Output the [X, Y] coordinate of the center of the cell containing the given text.  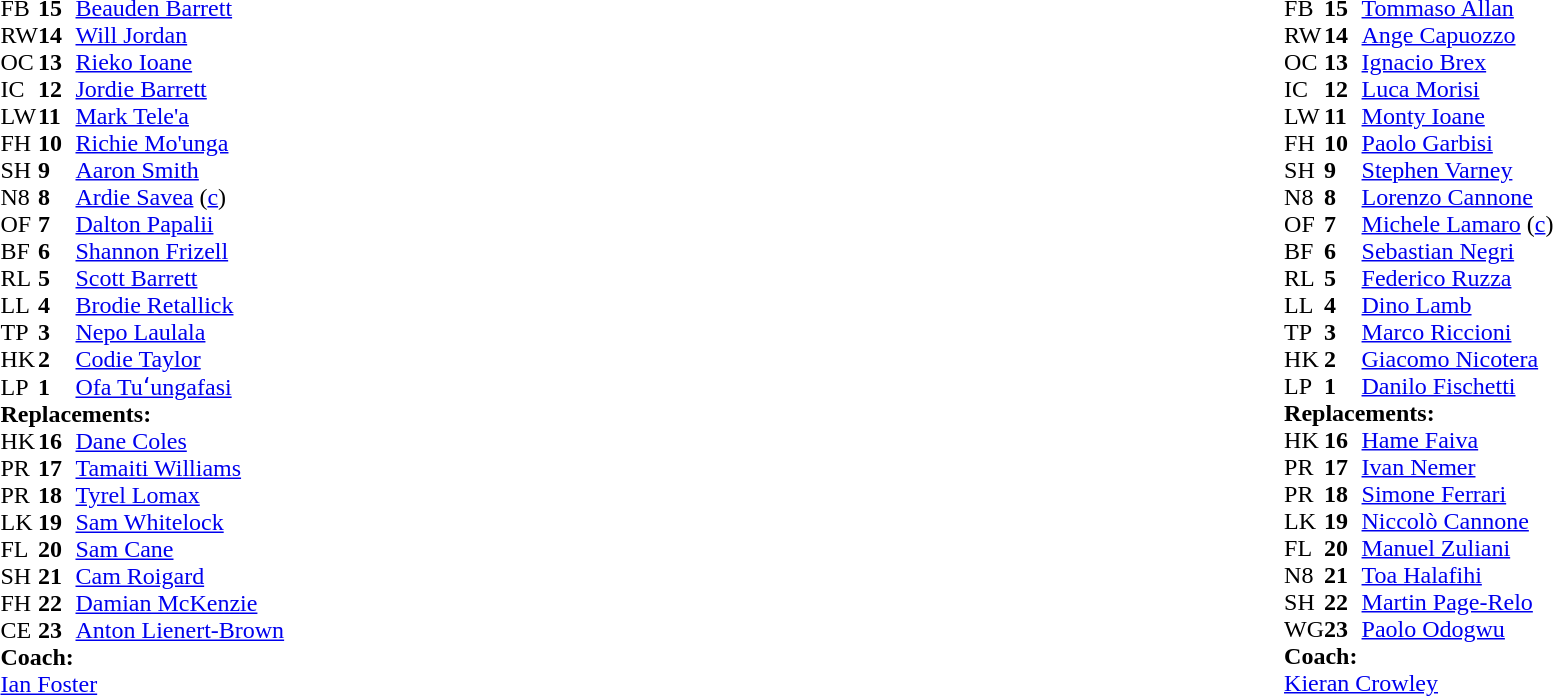
Rieko Ioane [180, 62]
Tamaiti Williams [180, 468]
Richie Mo'unga [180, 144]
Sam Whitelock [180, 522]
Cam Roigard [180, 576]
Nepo Laulala [180, 332]
Ardie Savea (c) [180, 198]
Shannon Frizell [180, 252]
Mark Tele'a [180, 116]
Codie Taylor [180, 360]
Anton Lienert-Brown [180, 630]
Tyrel Lomax [180, 496]
Sam Cane [180, 550]
Aaron Smith [180, 170]
CE [19, 630]
Ofa Tuʻungafasi [180, 386]
Dane Coles [180, 442]
WG [1304, 630]
Scott Barrett [180, 278]
Dalton Papalii [180, 224]
Will Jordan [180, 36]
Jordie Barrett [180, 90]
Damian McKenzie [180, 604]
Brodie Retallick [180, 306]
